Pinpoint the cell where the given text exists, returning its [X, Y] midpoint coordinate. 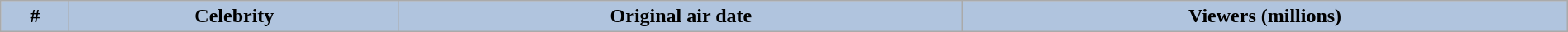
Original air date [681, 16]
Viewers (millions) [1265, 16]
Celebrity [235, 16]
# [35, 16]
